Return the (x, y) coordinate for the center point of the cell that contains the specified text.  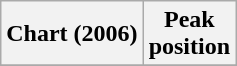
Peakposition (189, 34)
Chart (2006) (72, 34)
